Provide the (X, Y) coordinate of the cell's center where the given text is located.  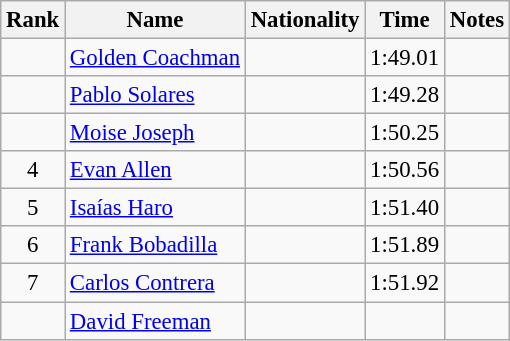
7 (33, 283)
1:51.92 (405, 283)
Golden Coachman (156, 58)
1:50.25 (405, 133)
1:49.01 (405, 58)
1:51.40 (405, 208)
Carlos Contrera (156, 283)
David Freeman (156, 321)
Moise Joseph (156, 133)
Isaías Haro (156, 208)
Name (156, 20)
Time (405, 20)
4 (33, 170)
6 (33, 245)
1:50.56 (405, 170)
Rank (33, 20)
Notes (476, 20)
5 (33, 208)
1:49.28 (405, 95)
Nationality (304, 20)
Evan Allen (156, 170)
Frank Bobadilla (156, 245)
1:51.89 (405, 245)
Pablo Solares (156, 95)
